Detect which cell encompasses the target text, then output its (X, Y) center coordinate. 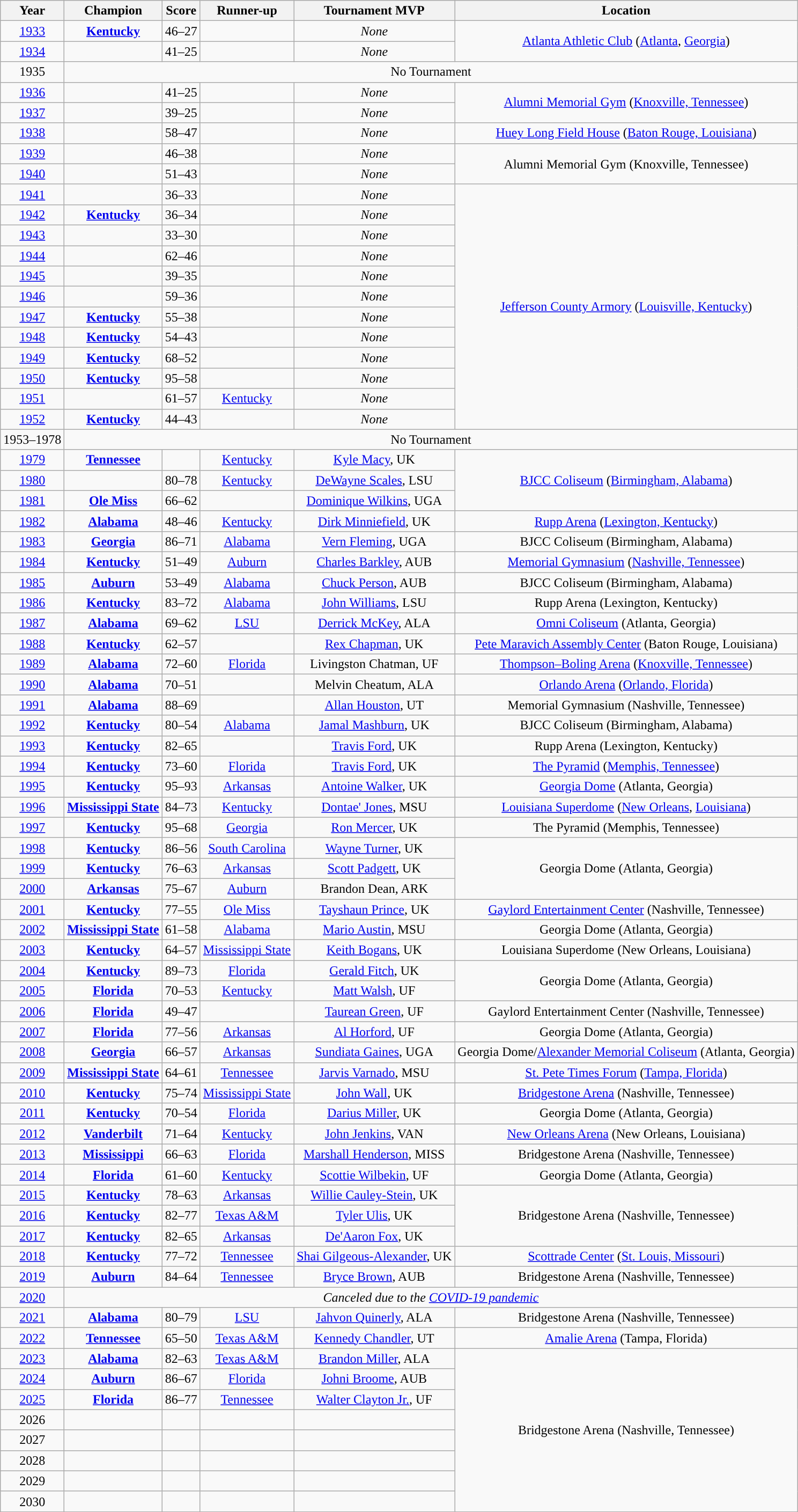
2015 (32, 1195)
Canceled due to the COVID-19 pandemic (431, 1297)
Mississippi (113, 1154)
1945 (32, 276)
2001 (32, 909)
70–54 (181, 1113)
2012 (32, 1134)
54–43 (181, 337)
39–25 (181, 113)
1990 (32, 685)
1995 (32, 787)
2020 (32, 1297)
Dontae' Jones, MSU (374, 807)
1985 (32, 582)
Huey Long Field House (Baton Rouge, Louisiana) (626, 133)
Pete Maravich Assembly Center (Baton Rouge, Louisiana) (626, 644)
2009 (32, 1073)
77–56 (181, 1032)
Kennedy Chandler, UT (374, 1338)
1996 (32, 807)
80–54 (181, 725)
82–63 (181, 1359)
1979 (32, 460)
61–60 (181, 1175)
2018 (32, 1257)
1997 (32, 827)
73–60 (181, 766)
51–43 (181, 174)
2022 (32, 1338)
2007 (32, 1032)
66–63 (181, 1154)
2023 (32, 1359)
Bryce Brown, AUB (374, 1277)
Vanderbilt (113, 1134)
Shai Gilgeous-Alexander, UK (374, 1257)
1940 (32, 174)
Al Horford, UF (374, 1032)
80–79 (181, 1318)
64–61 (181, 1073)
1988 (32, 644)
Ron Mercer, UK (374, 827)
2024 (32, 1379)
2004 (32, 971)
Tyler Ulis, UK (374, 1215)
Thompson–Boling Arena (Knoxville, Tennessee) (626, 664)
Keith Bogans, UK (374, 950)
2019 (32, 1277)
Year (32, 11)
66–57 (181, 1052)
51–49 (181, 562)
1994 (32, 766)
2026 (32, 1420)
Brandon Dean, ARK (374, 889)
Walter Clayton Jr., UF (374, 1399)
Dirk Minniefield, UK (374, 521)
1984 (32, 562)
68–52 (181, 358)
1987 (32, 623)
Wayne Turner, UK (374, 848)
Willie Cauley-Stein, UK (374, 1195)
St. Pete Times Forum (Tampa, Florida) (626, 1073)
John Williams, LSU (374, 603)
46–38 (181, 153)
Jahvon Quinerly, ALA (374, 1318)
2002 (32, 930)
2006 (32, 1011)
Champion (113, 11)
78–63 (181, 1195)
1949 (32, 358)
Livingston Chatman, UF (374, 664)
Vern Fleming, UGA (374, 541)
1993 (32, 746)
Dominique Wilkins, UGA (374, 501)
2010 (32, 1093)
Tournament MVP (374, 11)
Amalie Arena (Tampa, Florida) (626, 1338)
61–57 (181, 399)
1992 (32, 725)
1983 (32, 541)
1950 (32, 378)
2003 (32, 950)
70–51 (181, 685)
Orlando Arena (Orlando, Florida) (626, 685)
84–73 (181, 807)
2000 (32, 889)
John Wall, UK (374, 1093)
Atlanta Athletic Club (Atlanta, Georgia) (626, 41)
Taurean Green, UF (374, 1011)
Marshall Henderson, MISS (374, 1154)
Matt Walsh, UF (374, 991)
72–60 (181, 664)
1939 (32, 153)
36–34 (181, 215)
1948 (32, 337)
70–53 (181, 991)
71–64 (181, 1134)
86–67 (181, 1379)
2005 (32, 991)
Georgia Dome/Alexander Memorial Coliseum (Atlanta, Georgia) (626, 1052)
1935 (32, 72)
36–33 (181, 194)
Chuck Person, AUB (374, 582)
1986 (32, 603)
Antoine Walker, UK (374, 787)
Scottie Wilbekin, UF (374, 1175)
Omni Coliseum (Atlanta, Georgia) (626, 623)
Rex Chapman, UK (374, 644)
89–73 (181, 971)
Melvin Cheatum, ALA (374, 685)
2016 (32, 1215)
Score (181, 11)
61–58 (181, 930)
Allan Houston, UT (374, 705)
Charles Barkley, AUB (374, 562)
77–55 (181, 909)
1938 (32, 133)
1944 (32, 256)
Sundiata Gaines, UGA (374, 1052)
1936 (32, 92)
49–47 (181, 1011)
75–74 (181, 1093)
2029 (32, 1481)
80–78 (181, 480)
86–71 (181, 541)
55–38 (181, 317)
46–27 (181, 31)
Brandon Miller, ALA (374, 1359)
Kyle Macy, UK (374, 460)
Mario Austin, MSU (374, 930)
95–58 (181, 378)
1941 (32, 194)
Scott Padgett, UK (374, 868)
2017 (32, 1236)
1980 (32, 480)
Runner-up (247, 11)
1953–1978 (32, 439)
59–36 (181, 297)
1934 (32, 52)
Gerald Fitch, UK (374, 971)
83–72 (181, 603)
1981 (32, 501)
44–43 (181, 419)
2013 (32, 1154)
Jefferson County Armory (Louisville, Kentucky) (626, 307)
2014 (32, 1175)
Tayshaun Prince, UK (374, 909)
1998 (32, 848)
66–62 (181, 501)
82–77 (181, 1215)
39–35 (181, 276)
1951 (32, 399)
1942 (32, 215)
69–62 (181, 623)
Jarvis Varnado, MSU (374, 1073)
65–50 (181, 1338)
53–49 (181, 582)
88–69 (181, 705)
New Orleans Arena (New Orleans, Louisiana) (626, 1134)
48–46 (181, 521)
Derrick McKey, ALA (374, 623)
86–77 (181, 1399)
95–93 (181, 787)
84–64 (181, 1277)
Jamal Mashburn, UK (374, 725)
58–47 (181, 133)
2021 (32, 1318)
1991 (32, 705)
1989 (32, 664)
Scottrade Center (St. Louis, Missouri) (626, 1257)
64–57 (181, 950)
1982 (32, 521)
62–46 (181, 256)
2027 (32, 1440)
62–57 (181, 644)
DeWayne Scales, LSU (374, 480)
2008 (32, 1052)
South Carolina (247, 848)
76–63 (181, 868)
1999 (32, 868)
1946 (32, 297)
1933 (32, 31)
95–68 (181, 827)
2025 (32, 1399)
77–72 (181, 1257)
Johni Broome, AUB (374, 1379)
2011 (32, 1113)
Location (626, 11)
Darius Miller, UK (374, 1113)
1937 (32, 113)
33–30 (181, 235)
1952 (32, 419)
86–56 (181, 848)
1943 (32, 235)
De'Aaron Fox, UK (374, 1236)
2030 (32, 1501)
John Jenkins, VAN (374, 1134)
2028 (32, 1460)
75–67 (181, 889)
1947 (32, 317)
